Output the (x, y) coordinate of the center of the cell containing the given text.  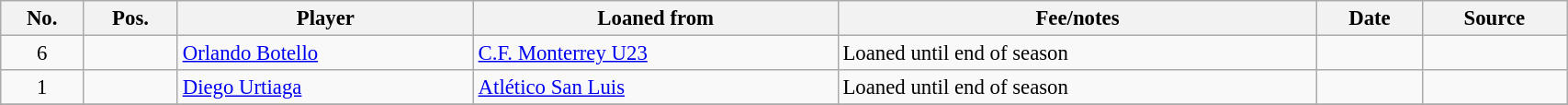
C.F. Monterrey U23 (656, 53)
1 (42, 87)
No. (42, 18)
Orlando Botello (325, 53)
Date (1370, 18)
Source (1494, 18)
Atlético San Luis (656, 87)
Player (325, 18)
Pos. (130, 18)
Loaned from (656, 18)
6 (42, 53)
Diego Urtiaga (325, 87)
Fee/notes (1077, 18)
